Pinpoint the cell where the given text exists, returning its (x, y) midpoint coordinate. 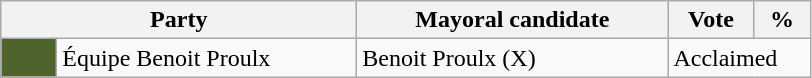
Vote (711, 20)
Party (179, 20)
Acclaimed (739, 58)
Équipe Benoit Proulx (207, 58)
Mayoral candidate (512, 20)
Benoit Proulx (X) (512, 58)
% (782, 20)
